Search for the cell housing the specified text and yield its [x, y] center coordinate. 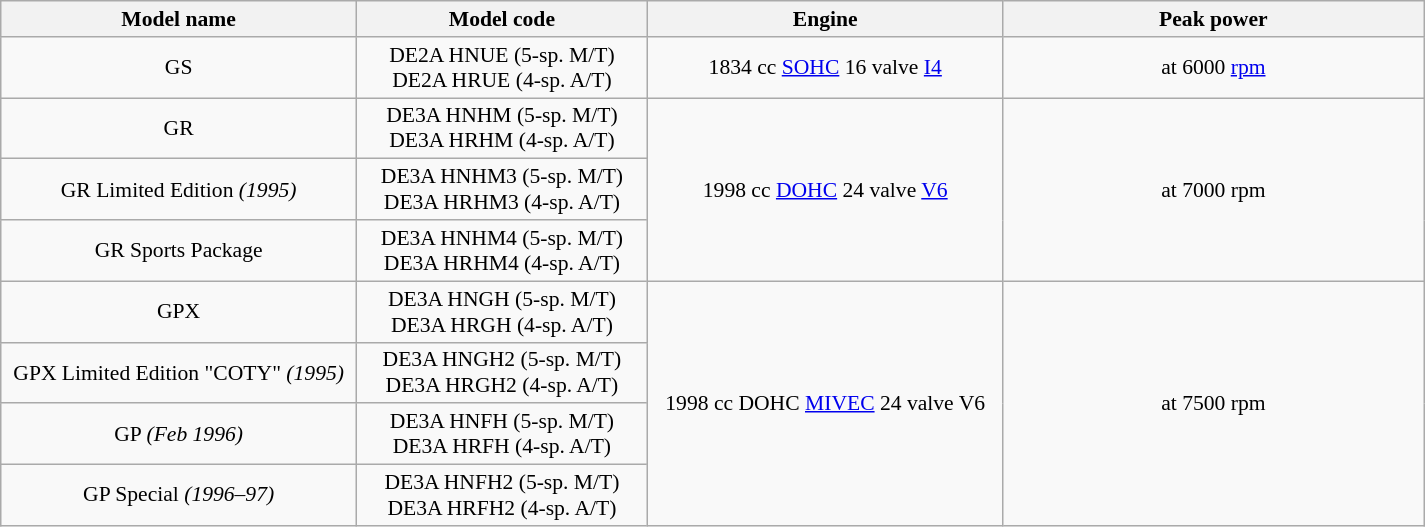
DE3A HNFH2 (5-sp. M/T)DE3A HRFH2 (4-sp. A/T) [502, 496]
Model name [179, 19]
GS [179, 68]
at 7500 rpm [1214, 403]
DE3A HNHM3 (5-sp. M/T)DE3A HRHM3 (4-sp. A/T) [502, 190]
DE3A HNGH2 (5-sp. M/T)DE3A HRGH2 (4-sp. A/T) [502, 372]
DE3A HNHM4 (5-sp. M/T)DE3A HRHM4 (4-sp. A/T) [502, 250]
GP (Feb 1996) [179, 434]
GP Special (1996–97) [179, 496]
at 7000 rpm [1214, 190]
1834 cc SOHC 16 valve I4 [825, 68]
GPX [179, 312]
GPX Limited Edition "COTY" (1995) [179, 372]
GR [179, 128]
DE3A HNGH (5-sp. M/T)DE3A HRGH (4-sp. A/T) [502, 312]
DE2A HNUE (5-sp. M/T)DE2A HRUE (4-sp. A/T) [502, 68]
Model code [502, 19]
1998 cc DOHC 24 valve V6 [825, 190]
1998 cc DOHC MIVEC 24 valve V6 [825, 403]
GR Sports Package [179, 250]
Engine [825, 19]
at 6000 rpm [1214, 68]
Peak power [1214, 19]
GR Limited Edition (1995) [179, 190]
DE3A HNFH (5-sp. M/T)DE3A HRFH (4-sp. A/T) [502, 434]
DE3A HNHM (5-sp. M/T)DE3A HRHM (4-sp. A/T) [502, 128]
